Extract the (X, Y) coordinate from the center of the cell holding the provided text.  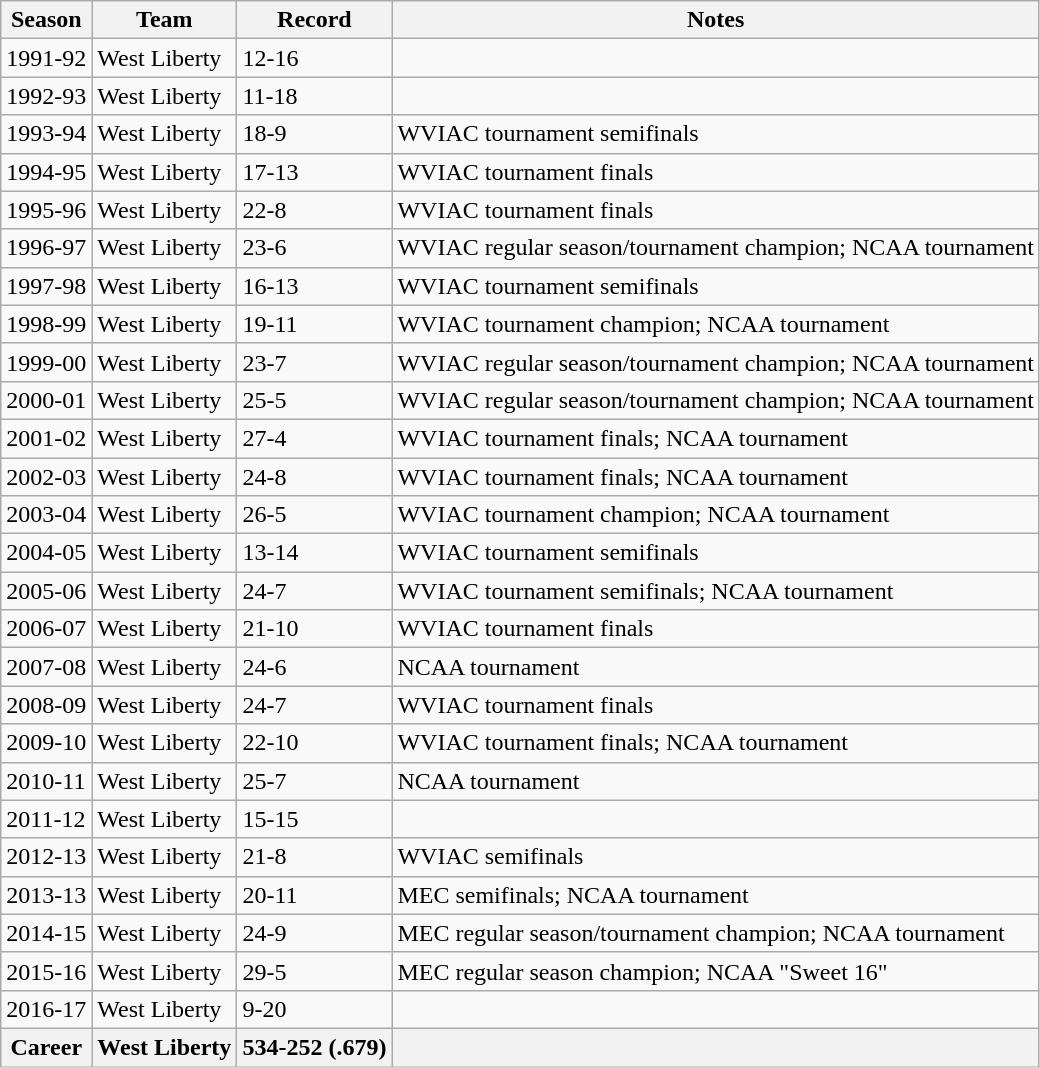
2004-05 (46, 553)
2000-01 (46, 400)
2014-15 (46, 933)
19-11 (314, 324)
13-14 (314, 553)
2011-12 (46, 819)
27-4 (314, 438)
2010-11 (46, 781)
1991-92 (46, 58)
24-9 (314, 933)
1992-93 (46, 96)
12-16 (314, 58)
11-18 (314, 96)
17-13 (314, 172)
2006-07 (46, 629)
2008-09 (46, 705)
25-5 (314, 400)
2002-03 (46, 477)
2003-04 (46, 515)
21-8 (314, 857)
29-5 (314, 971)
25-7 (314, 781)
534-252 (.679) (314, 1047)
20-11 (314, 895)
15-15 (314, 819)
9-20 (314, 1009)
1993-94 (46, 134)
2009-10 (46, 743)
22-8 (314, 210)
23-7 (314, 362)
24-6 (314, 667)
1994-95 (46, 172)
1995-96 (46, 210)
26-5 (314, 515)
MEC regular season/tournament champion; NCAA tournament (716, 933)
2007-08 (46, 667)
1999-00 (46, 362)
2016-17 (46, 1009)
1998-99 (46, 324)
2001-02 (46, 438)
1997-98 (46, 286)
2015-16 (46, 971)
18-9 (314, 134)
2005-06 (46, 591)
MEC regular season champion; NCAA "Sweet 16" (716, 971)
WVIAC tournament semifinals; NCAA tournament (716, 591)
Notes (716, 20)
2013-13 (46, 895)
Team (164, 20)
Season (46, 20)
23-6 (314, 248)
16-13 (314, 286)
1996-97 (46, 248)
21-10 (314, 629)
Record (314, 20)
24-8 (314, 477)
MEC semifinals; NCAA tournament (716, 895)
WVIAC semifinals (716, 857)
22-10 (314, 743)
Career (46, 1047)
2012-13 (46, 857)
